Return [X, Y] of the center of cell containing provided text 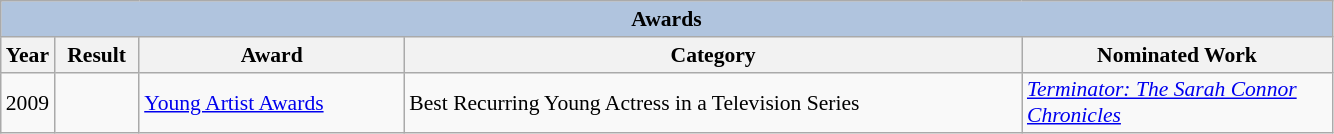
Awards [666, 19]
Category [713, 55]
Terminator: The Sarah Connor Chronicles [1177, 102]
Young Artist Awards [272, 102]
Nominated Work [1177, 55]
Year [28, 55]
Best Recurring Young Actress in a Television Series [713, 102]
Result [96, 55]
Award [272, 55]
2009 [28, 102]
